Detect which cell encompasses the target text, then output its (x, y) center coordinate. 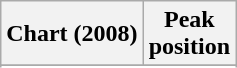
Chart (2008) (72, 34)
Peakposition (189, 34)
